Extract the (x, y) coordinate from the center of the cell holding the provided text.  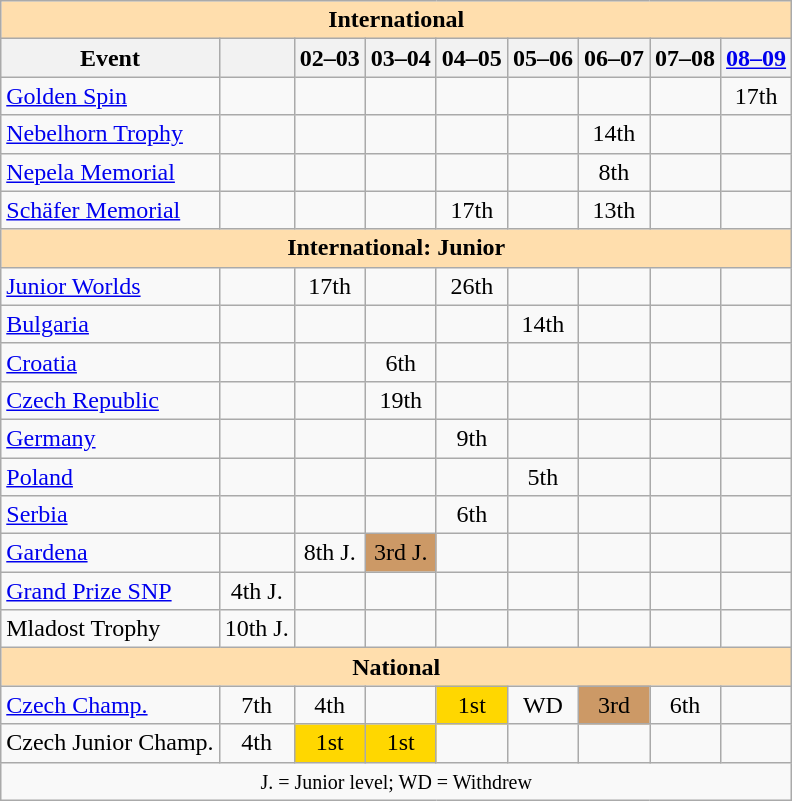
02–03 (330, 58)
7th (256, 705)
04–05 (472, 58)
3rd J. (400, 553)
Czech Champ. (110, 705)
Bulgaria (110, 324)
Serbia (110, 515)
08–09 (756, 58)
3rd (614, 705)
Poland (110, 477)
26th (472, 286)
Junior Worlds (110, 286)
10th J. (256, 629)
National (396, 667)
Germany (110, 438)
03–04 (400, 58)
Gardena (110, 553)
4th J. (256, 591)
Czech Junior Champ. (110, 743)
WD (542, 705)
8th (614, 172)
Czech Republic (110, 400)
06–07 (614, 58)
J. = Junior level; WD = Withdrew (396, 781)
International (396, 20)
Nepela Memorial (110, 172)
Croatia (110, 362)
International: Junior (396, 248)
Schäfer Memorial (110, 210)
5th (542, 477)
05–06 (542, 58)
19th (400, 400)
9th (472, 438)
Mladost Trophy (110, 629)
Event (110, 58)
Grand Prize SNP (110, 591)
Nebelhorn Trophy (110, 134)
Golden Spin (110, 96)
13th (614, 210)
07–08 (686, 58)
8th J. (330, 553)
